Find where the given text appears and provide that cell's center as (X, Y) coordinate. 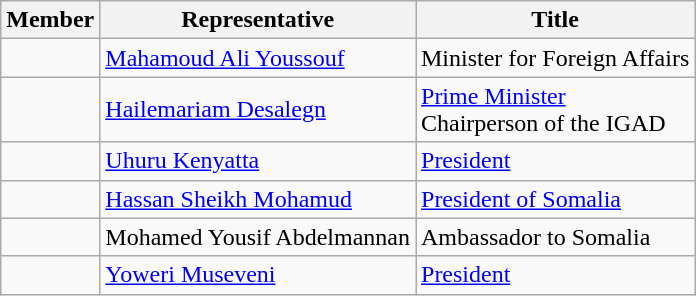
Representative (258, 20)
Mahamoud Ali Youssouf (258, 58)
Yoweri Museveni (258, 275)
Prime Minister Chairperson of the IGAD (556, 110)
Minister for Foreign Affairs (556, 58)
Hailemariam Desalegn (258, 110)
Title (556, 20)
Member (50, 20)
Ambassador to Somalia (556, 237)
Hassan Sheikh Mohamud (258, 199)
Uhuru Kenyatta (258, 161)
Mohamed Yousif Abdelmannan (258, 237)
President of Somalia (556, 199)
